Search for the cell housing the specified text and yield its [X, Y] center coordinate. 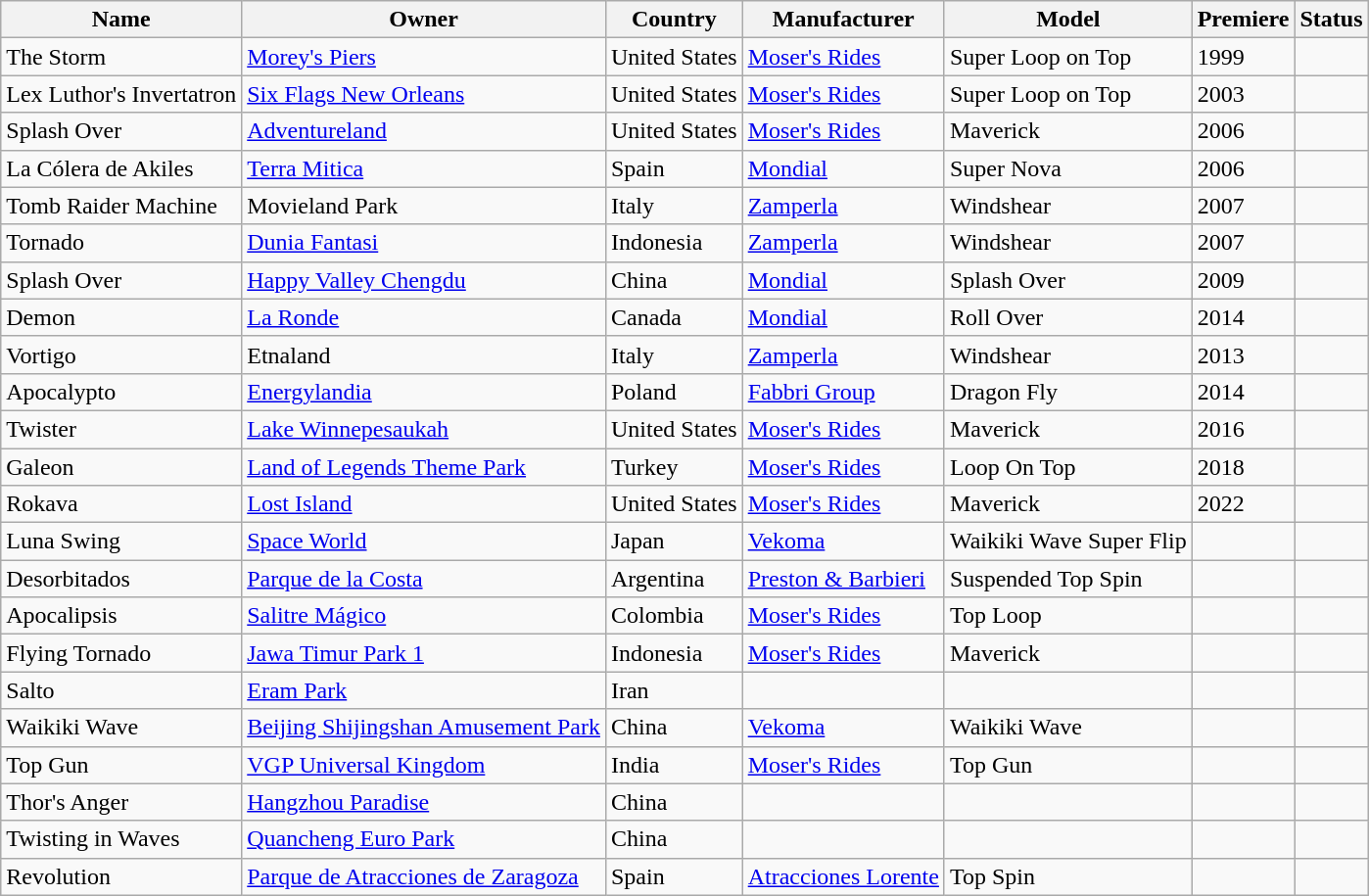
Status [1332, 20]
Desorbitados [121, 579]
Atracciones Lorente [843, 876]
Galeon [121, 467]
Suspended Top Spin [1067, 579]
2013 [1244, 354]
1999 [1244, 57]
La Cólera de Akiles [121, 168]
Super Nova [1067, 168]
Top Spin [1067, 876]
Colombia [674, 616]
Happy Valley Chengdu [424, 280]
2003 [1244, 94]
Owner [424, 20]
Tomb Raider Machine [121, 206]
Beijing Shijingshan Amusement Park [424, 728]
Roll Over [1067, 317]
Hangzhou Paradise [424, 802]
Luna Swing [121, 542]
Morey's Piers [424, 57]
Jawa Timur Park 1 [424, 653]
Quancheng Euro Park [424, 839]
Vortigo [121, 354]
Lake Winnepesaukah [424, 429]
Tornado [121, 243]
Rokava [121, 504]
Terra Mitica [424, 168]
Parque de la Costa [424, 579]
Land of Legends Theme Park [424, 467]
Dunia Fantasi [424, 243]
Country [674, 20]
Parque de Atracciones de Zaragoza [424, 876]
Demon [121, 317]
Flying Tornado [121, 653]
Dragon Fly [1067, 392]
Energylandia [424, 392]
Premiere [1244, 20]
Six Flags New Orleans [424, 94]
Model [1067, 20]
Argentina [674, 579]
Adventureland [424, 131]
Salto [121, 690]
Eram Park [424, 690]
Loop On Top [1067, 467]
2022 [1244, 504]
Japan [674, 542]
2016 [1244, 429]
Waikiki Wave Super Flip [1067, 542]
Salitre Mágico [424, 616]
India [674, 765]
La Ronde [424, 317]
Revolution [121, 876]
Fabbri Group [843, 392]
Name [121, 20]
Manufacturer [843, 20]
Lost Island [424, 504]
The Storm [121, 57]
Canada [674, 317]
Top Loop [1067, 616]
Turkey [674, 467]
2018 [1244, 467]
Movieland Park [424, 206]
Iran [674, 690]
Twister [121, 429]
2009 [1244, 280]
Apocalipsis [121, 616]
Lex Luthor's Invertatron [121, 94]
Space World [424, 542]
VGP Universal Kingdom [424, 765]
Thor's Anger [121, 802]
Poland [674, 392]
Preston & Barbieri [843, 579]
Etnaland [424, 354]
Apocalypto [121, 392]
Twisting in Waves [121, 839]
